Return the [x, y] coordinate for the center point of the cell that contains the specified text.  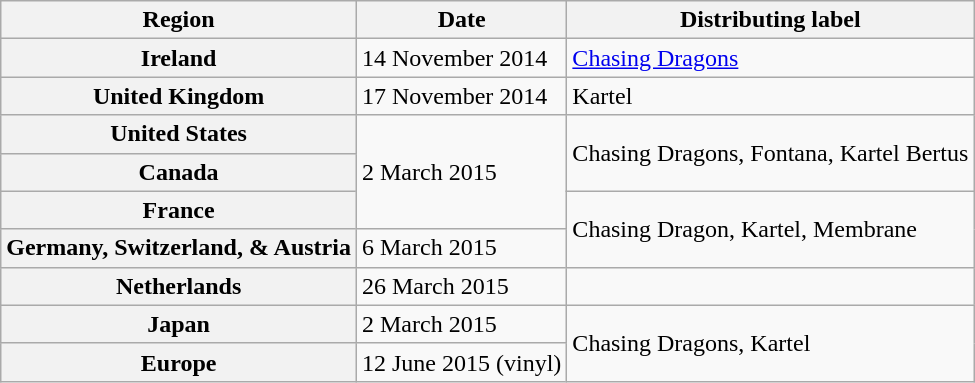
Germany, Switzerland, & Austria [179, 248]
Kartel [770, 96]
Canada [179, 172]
United States [179, 134]
26 March 2015 [461, 286]
Netherlands [179, 286]
Chasing Dragons, Fontana, Kartel Bertus [770, 153]
14 November 2014 [461, 58]
Chasing Dragons [770, 58]
Ireland [179, 58]
Region [179, 20]
Chasing Dragon, Kartel, Membrane [770, 229]
6 March 2015 [461, 248]
17 November 2014 [461, 96]
United Kingdom [179, 96]
Japan [179, 324]
France [179, 210]
12 June 2015 (vinyl) [461, 362]
Europe [179, 362]
Date [461, 20]
Distributing label [770, 20]
Chasing Dragons, Kartel [770, 343]
